For the text-containing cell, return its midpoint in (x, y) coordinate format. 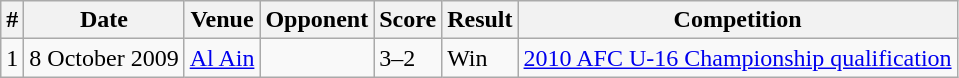
8 October 2009 (104, 58)
Date (104, 20)
Score (408, 20)
Venue (222, 20)
Win (480, 58)
Result (480, 20)
Al Ain (222, 58)
Opponent (317, 20)
# (12, 20)
3–2 (408, 58)
2010 AFC U-16 Championship qualification (738, 58)
Competition (738, 20)
1 (12, 58)
